Pinpoint the cell where the given text exists, returning its (X, Y) midpoint coordinate. 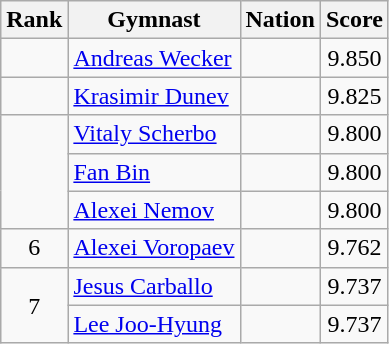
Andreas Wecker (154, 58)
Score (354, 20)
Krasimir Dunev (154, 96)
9.850 (354, 58)
Nation (280, 20)
Fan Bin (154, 172)
Vitaly Scherbo (154, 134)
Gymnast (154, 20)
Alexei Nemov (154, 210)
6 (34, 248)
7 (34, 305)
9.762 (354, 248)
Jesus Carballo (154, 286)
9.825 (354, 96)
Lee Joo-Hyung (154, 324)
Alexei Voropaev (154, 248)
Rank (34, 20)
